Identify which cell holds the provided text, then report its [x, y] central coordinate. 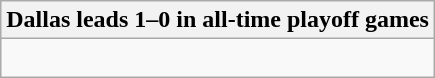
Dallas leads 1–0 in all-time playoff games [218, 20]
